Find where the given text appears and provide that cell's center as [X, Y] coordinate. 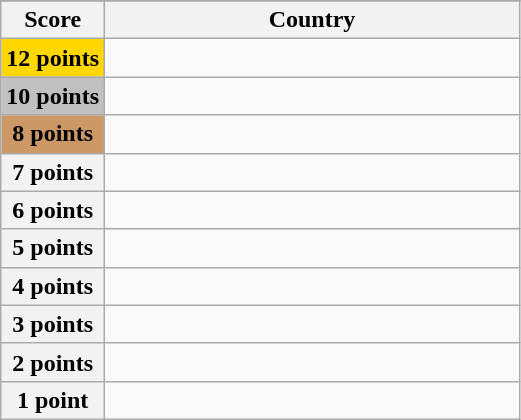
10 points [53, 96]
Country [312, 20]
4 points [53, 286]
Score [53, 20]
8 points [53, 134]
6 points [53, 210]
5 points [53, 248]
12 points [53, 58]
7 points [53, 172]
2 points [53, 362]
1 point [53, 400]
3 points [53, 324]
